For the text-containing cell, return its midpoint in [x, y] coordinate format. 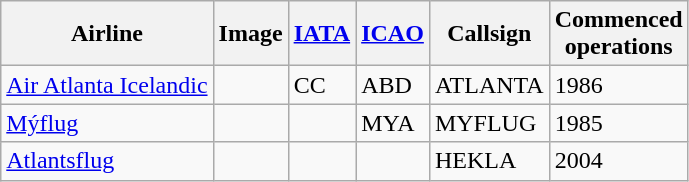
1986 [618, 85]
MYA [393, 123]
HEKLA [489, 161]
Commencedoperations [618, 34]
ABD [393, 85]
Air Atlanta Icelandic [107, 85]
MYFLUG [489, 123]
IATA [322, 34]
Image [250, 34]
Callsign [489, 34]
Atlantsflug [107, 161]
1985 [618, 123]
ICAO [393, 34]
Mýflug [107, 123]
Airline [107, 34]
2004 [618, 161]
ATLANTA [489, 85]
CC [322, 85]
